For the text-containing cell, return its midpoint in [X, Y] coordinate format. 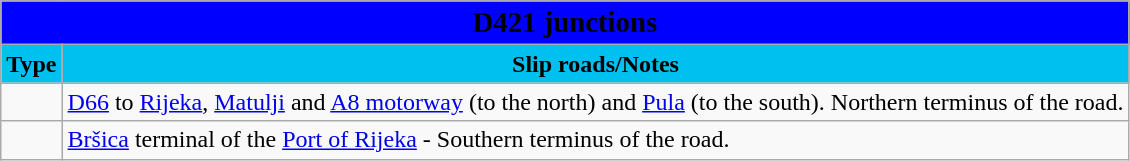
D421 junctions [565, 23]
D66 to Rijeka, Matulji and A8 motorway (to the north) and Pula (to the south). Northern terminus of the road. [596, 102]
Type [32, 64]
Slip roads/Notes [596, 64]
Bršica terminal of the Port of Rijeka - Southern terminus of the road. [596, 140]
